Extract the (X, Y) coordinate from the center of the cell holding the provided text.  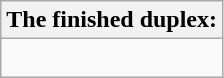
The finished duplex: (112, 20)
